Find where the given text appears and provide that cell's center as (x, y) coordinate. 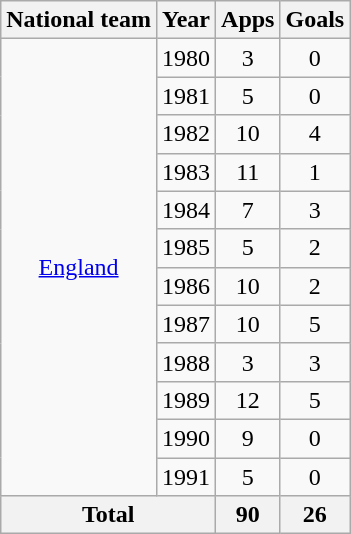
Apps (248, 20)
1 (315, 172)
90 (248, 515)
1986 (186, 286)
Year (186, 20)
9 (248, 438)
12 (248, 400)
1984 (186, 210)
Total (108, 515)
1985 (186, 248)
1982 (186, 134)
7 (248, 210)
1991 (186, 477)
1988 (186, 362)
1990 (186, 438)
England (79, 268)
1983 (186, 172)
1981 (186, 96)
1987 (186, 324)
Goals (315, 20)
4 (315, 134)
1989 (186, 400)
11 (248, 172)
National team (79, 20)
26 (315, 515)
1980 (186, 58)
